Provide the (x, y) coordinate of the cell's center where the given text is located.  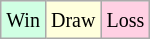
Win (24, 20)
Draw (72, 20)
Loss (126, 20)
